For the text-containing cell, return its midpoint in [x, y] coordinate format. 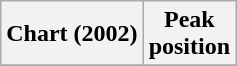
Chart (2002) [72, 34]
Peakposition [189, 34]
